Provide the (x, y) coordinate of the cell's center where the given text is located.  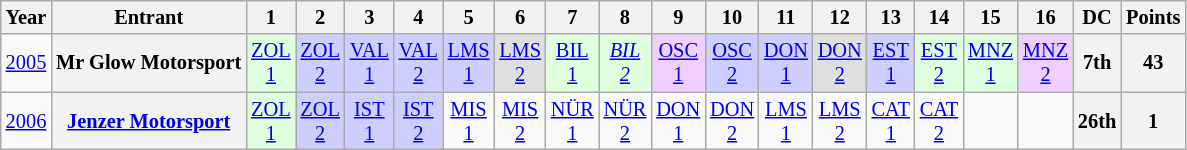
16 (1046, 17)
CAT2 (939, 121)
2 (320, 17)
2005 (26, 63)
8 (626, 17)
MIS2 (520, 121)
BIL1 (572, 63)
2006 (26, 121)
IST2 (418, 121)
10 (732, 17)
VAL2 (418, 63)
VAL1 (370, 63)
CAT1 (891, 121)
Year (26, 17)
MIS1 (469, 121)
9 (678, 17)
6 (520, 17)
MNZ2 (1046, 63)
15 (990, 17)
NÜR1 (572, 121)
14 (939, 17)
7 (572, 17)
43 (1153, 63)
Jenzer Motorsport (148, 121)
7th (1097, 63)
13 (891, 17)
Points (1153, 17)
12 (840, 17)
Entrant (148, 17)
NÜR2 (626, 121)
4 (418, 17)
EST1 (891, 63)
OSC1 (678, 63)
MNZ1 (990, 63)
26th (1097, 121)
Mr Glow Motorsport (148, 63)
5 (469, 17)
11 (786, 17)
IST1 (370, 121)
BIL2 (626, 63)
3 (370, 17)
DC (1097, 17)
OSC2 (732, 63)
EST2 (939, 63)
